Search for the cell housing the specified text and yield its (X, Y) center coordinate. 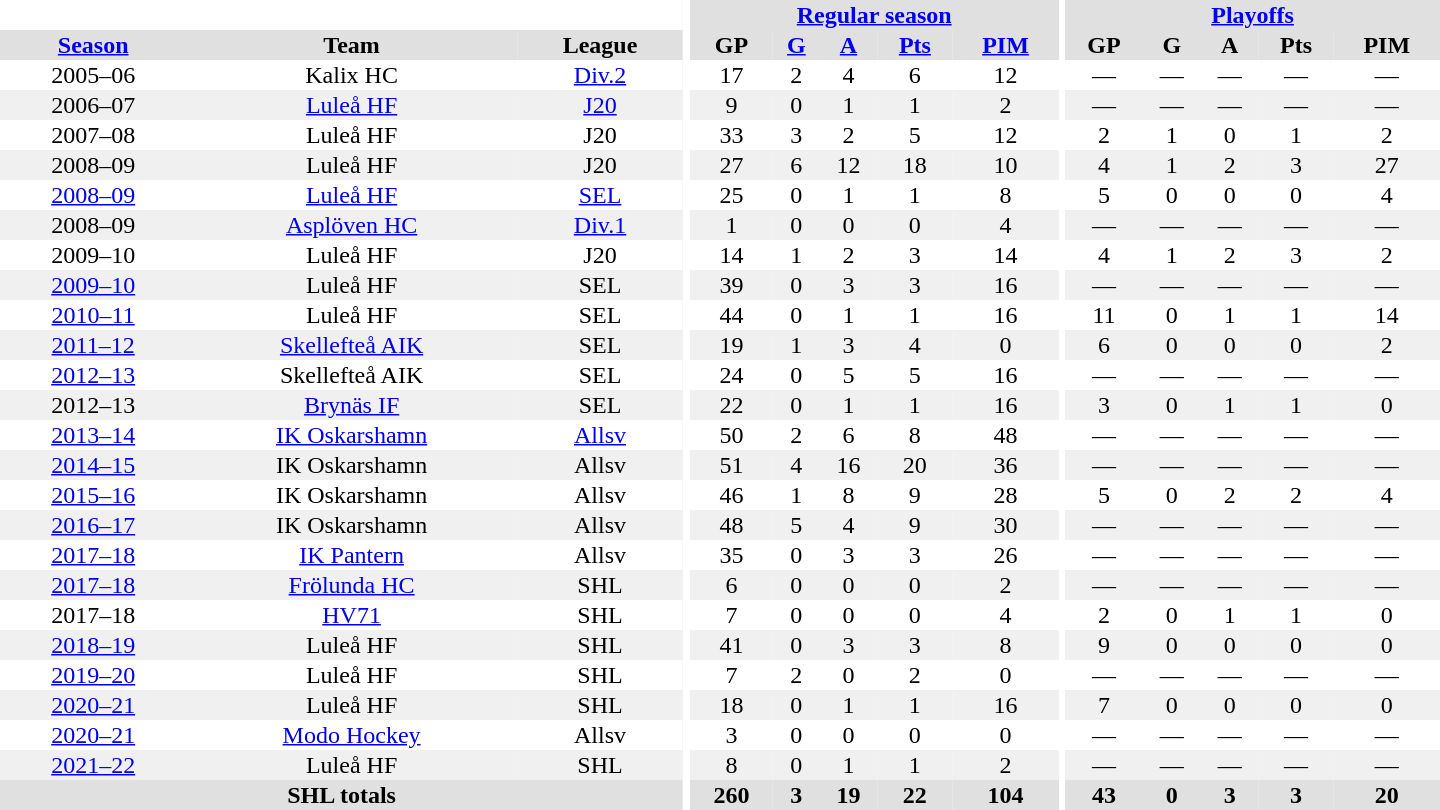
28 (1005, 495)
46 (732, 495)
Div.1 (600, 225)
26 (1005, 555)
51 (732, 465)
SHL totals (342, 795)
2018–19 (93, 645)
43 (1104, 795)
2006–07 (93, 105)
HV71 (352, 615)
24 (732, 375)
35 (732, 555)
2015–16 (93, 495)
Team (352, 45)
25 (732, 195)
50 (732, 435)
Div.2 (600, 75)
10 (1005, 165)
2010–11 (93, 315)
17 (732, 75)
2016–17 (93, 525)
104 (1005, 795)
Season (93, 45)
44 (732, 315)
Regular season (874, 15)
41 (732, 645)
2011–12 (93, 345)
2005–06 (93, 75)
2007–08 (93, 135)
2021–22 (93, 765)
39 (732, 285)
2013–14 (93, 435)
2019–20 (93, 675)
IK Pantern (352, 555)
260 (732, 795)
11 (1104, 315)
Asplöven HC (352, 225)
33 (732, 135)
Brynäs IF (352, 405)
30 (1005, 525)
36 (1005, 465)
Modo Hockey (352, 735)
League (600, 45)
Playoffs (1252, 15)
Frölunda HC (352, 585)
Kalix HC (352, 75)
2014–15 (93, 465)
